Capture the cell that displays the provided text and extract its (x, y) central coordinate. 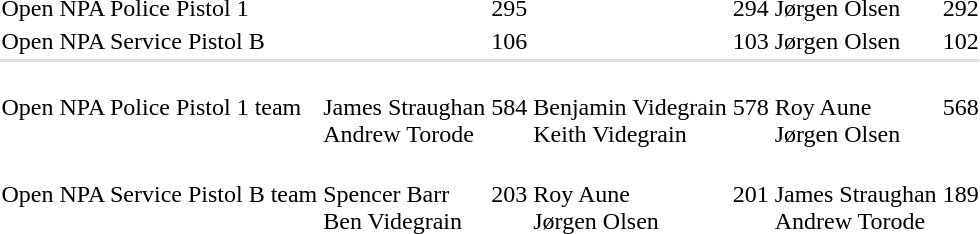
Open NPA Police Pistol 1 team (160, 107)
103 (750, 41)
102 (960, 41)
584 (510, 107)
106 (510, 41)
568 (960, 107)
Jørgen Olsen (856, 41)
Roy AuneJørgen Olsen (856, 107)
Benjamin VidegrainKeith Videgrain (630, 107)
James StraughanAndrew Torode (404, 107)
578 (750, 107)
Open NPA Service Pistol B (160, 41)
